Pinpoint the cell where the given text exists, returning its [X, Y] midpoint coordinate. 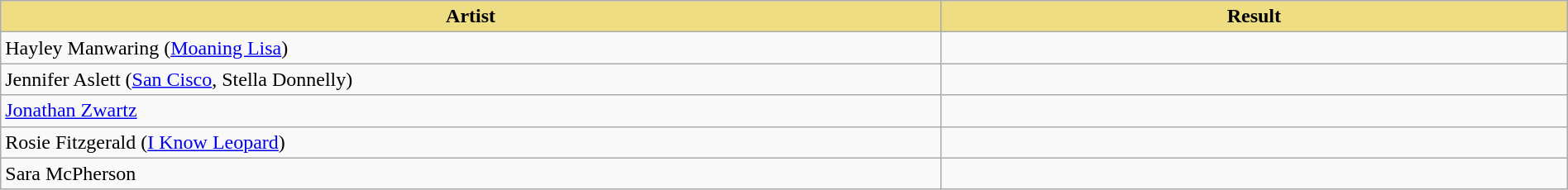
Artist [471, 17]
Jonathan Zwartz [471, 111]
Jennifer Aslett (San Cisco, Stella Donnelly) [471, 79]
Rosie Fitzgerald (I Know Leopard) [471, 142]
Hayley Manwaring (Moaning Lisa) [471, 48]
Result [1254, 17]
Sara McPherson [471, 173]
